Locate the cell with the specified text and output its [X, Y] center coordinate. 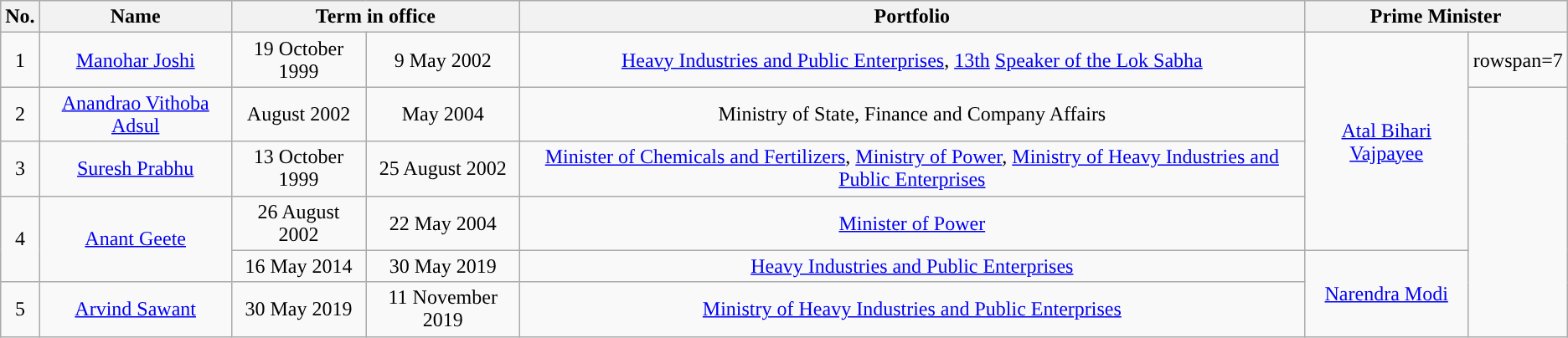
August 2002 [298, 114]
Ministry of State, Finance and Company Affairs [912, 114]
2 [20, 114]
Heavy Industries and Public Enterprises [912, 266]
Portfolio [912, 17]
Minister of Power [912, 223]
Atal Bihari Vajpayee [1386, 141]
25 August 2002 [443, 169]
19 October 1999 [298, 60]
Anant Geete [136, 239]
22 May 2004 [443, 223]
Prime Minister [1436, 17]
Manohar Joshi [136, 60]
May 2004 [443, 114]
No. [20, 17]
Anandrao Vithoba Adsul [136, 114]
9 May 2002 [443, 60]
13 October 1999 [298, 169]
1 [20, 60]
16 May 2014 [298, 266]
Term in office [375, 17]
26 August 2002 [298, 223]
Arvind Sawant [136, 310]
Suresh Prabhu [136, 169]
Heavy Industries and Public Enterprises, 13th Speaker of the Lok Sabha [912, 60]
rowspan=7 [1518, 60]
Name [136, 17]
Minister of Chemicals and Fertilizers, Ministry of Power, Ministry of Heavy Industries and Public Enterprises [912, 169]
4 [20, 239]
Narendra Modi [1386, 293]
11 November 2019 [443, 310]
5 [20, 310]
3 [20, 169]
Ministry of Heavy Industries and Public Enterprises [912, 310]
